Pinpoint the cell where the given text exists, returning its [x, y] midpoint coordinate. 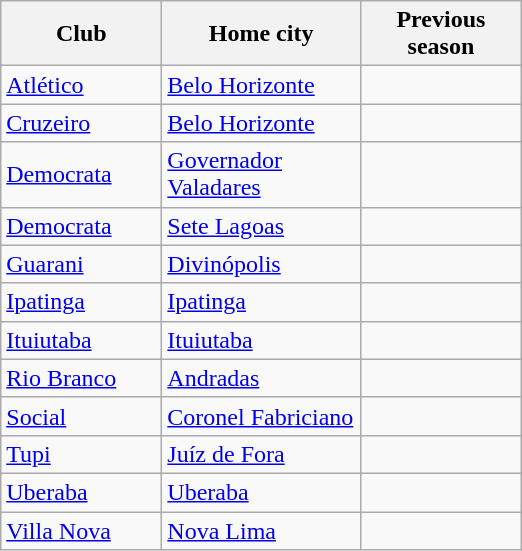
Rio Branco [82, 378]
Divinópolis [262, 264]
Social [82, 416]
Sete Lagoas [262, 226]
Nova Lima [262, 531]
Villa Nova [82, 531]
Home city [262, 34]
Previous season [440, 34]
Governador Valadares [262, 174]
Atlético [82, 85]
Club [82, 34]
Juíz de Fora [262, 454]
Tupi [82, 454]
Coronel Fabriciano [262, 416]
Guarani [82, 264]
Andradas [262, 378]
Cruzeiro [82, 123]
